Scan for the cell matching the given text and deliver its [X, Y] coordinate at center. 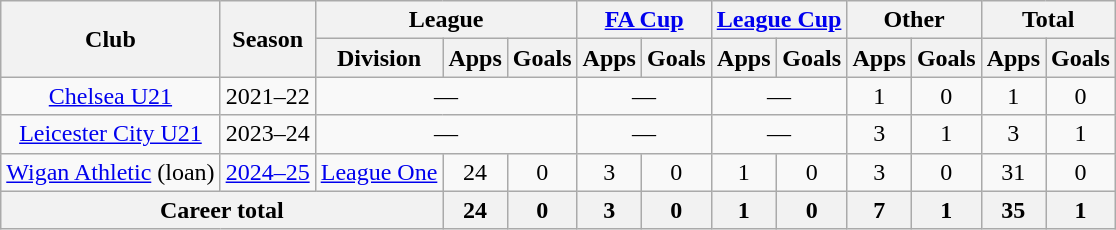
Division [379, 58]
Total [1048, 20]
Career total [222, 210]
35 [1013, 210]
League Cup [779, 20]
Club [110, 39]
7 [879, 210]
Other [914, 20]
31 [1013, 172]
Wigan Athletic (loan) [110, 172]
League [446, 20]
League One [379, 172]
Chelsea U21 [110, 96]
Season [268, 39]
2024–25 [268, 172]
Leicester City U21 [110, 134]
2021–22 [268, 96]
FA Cup [644, 20]
2023–24 [268, 134]
